Return the [x, y] coordinate for the center point of the cell that contains the specified text.  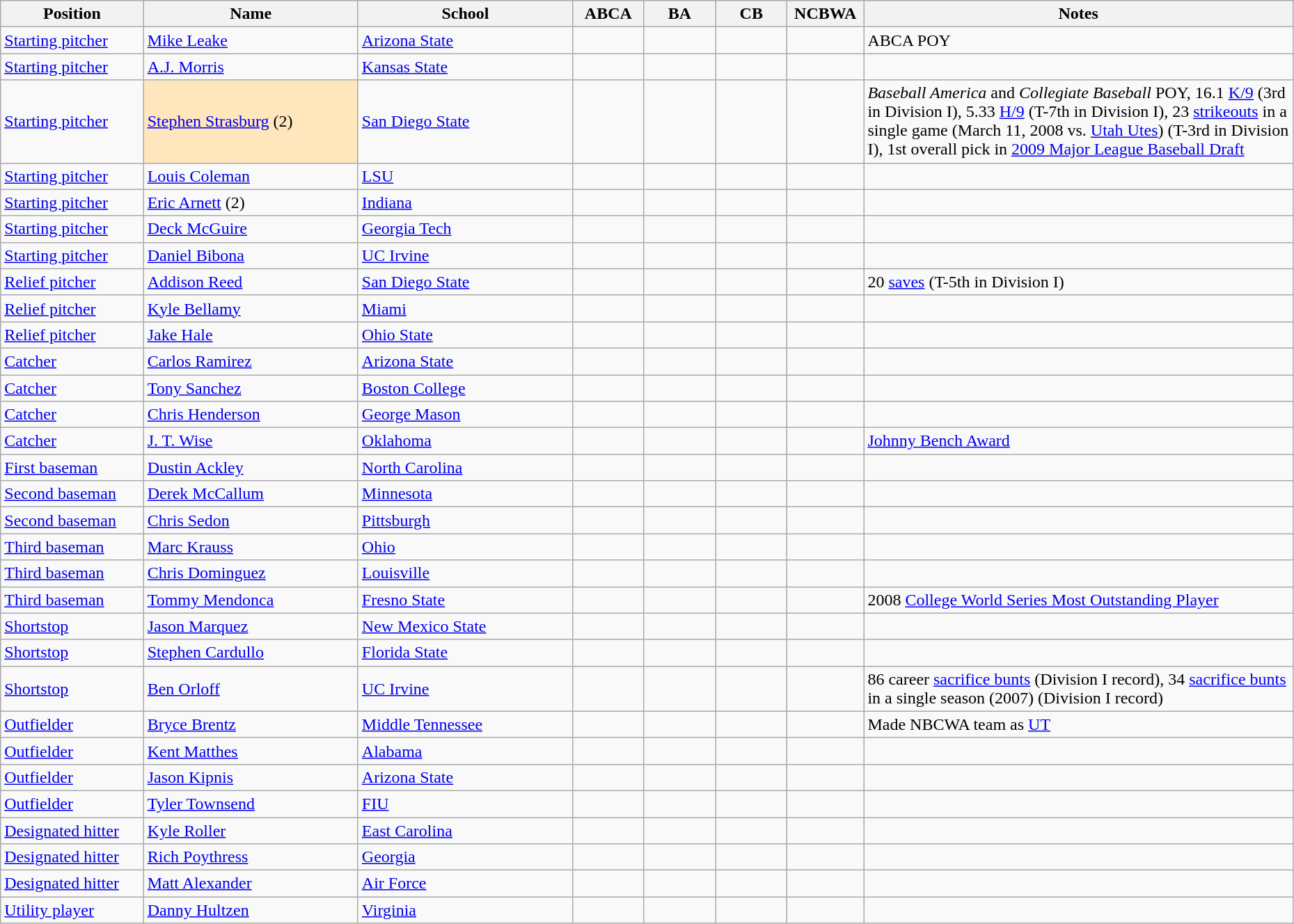
Georgia Tech [465, 229]
Dustin Ackley [251, 468]
Louis Coleman [251, 176]
Air Force [465, 884]
CB [752, 14]
Mike Leake [251, 40]
86 career sacrifice bunts (Division I record), 34 sacrifice bunts in a single season (2007) (Division I record) [1078, 689]
Louisville [465, 573]
Pittsburgh [465, 520]
School [465, 14]
George Mason [465, 415]
20 saves (T-5th in Division I) [1078, 282]
Florida State [465, 653]
ABCA [608, 14]
Carlos Ramirez [251, 361]
Middle Tennessee [465, 724]
ABCA POY [1078, 40]
Virginia [465, 910]
Oklahoma [465, 441]
Danny Hultzen [251, 910]
J. T. Wise [251, 441]
Minnesota [465, 494]
East Carolina [465, 830]
Position [72, 14]
Jason Marquez [251, 626]
Chris Henderson [251, 415]
Johnny Bench Award [1078, 441]
Boston College [465, 388]
Bryce Brentz [251, 724]
BA [679, 14]
Stephen Cardullo [251, 653]
A.J. Morris [251, 67]
FIU [465, 804]
2008 College World Series Most Outstanding Player [1078, 600]
First baseman [72, 468]
Name [251, 14]
Tommy Mendonca [251, 600]
Ohio State [465, 335]
Alabama [465, 751]
Kyle Bellamy [251, 308]
North Carolina [465, 468]
Georgia [465, 857]
Eric Arnett (2) [251, 202]
Derek McCallum [251, 494]
Jake Hale [251, 335]
Utility player [72, 910]
Notes [1078, 14]
LSU [465, 176]
New Mexico State [465, 626]
Made NBCWA team as UT [1078, 724]
Kent Matthes [251, 751]
Marc Krauss [251, 547]
Jason Kipnis [251, 777]
Chris Sedon [251, 520]
Matt Alexander [251, 884]
Chris Dominguez [251, 573]
Rich Poythress [251, 857]
Addison Reed [251, 282]
Daniel Bibona [251, 255]
Fresno State [465, 600]
Indiana [465, 202]
Kyle Roller [251, 830]
Stephen Strasburg (2) [251, 121]
Ohio [465, 547]
NCBWA [826, 14]
Ben Orloff [251, 689]
Miami [465, 308]
Tony Sanchez [251, 388]
Deck McGuire [251, 229]
Kansas State [465, 67]
Tyler Townsend [251, 804]
